Return (x, y) of the center of cell containing provided text 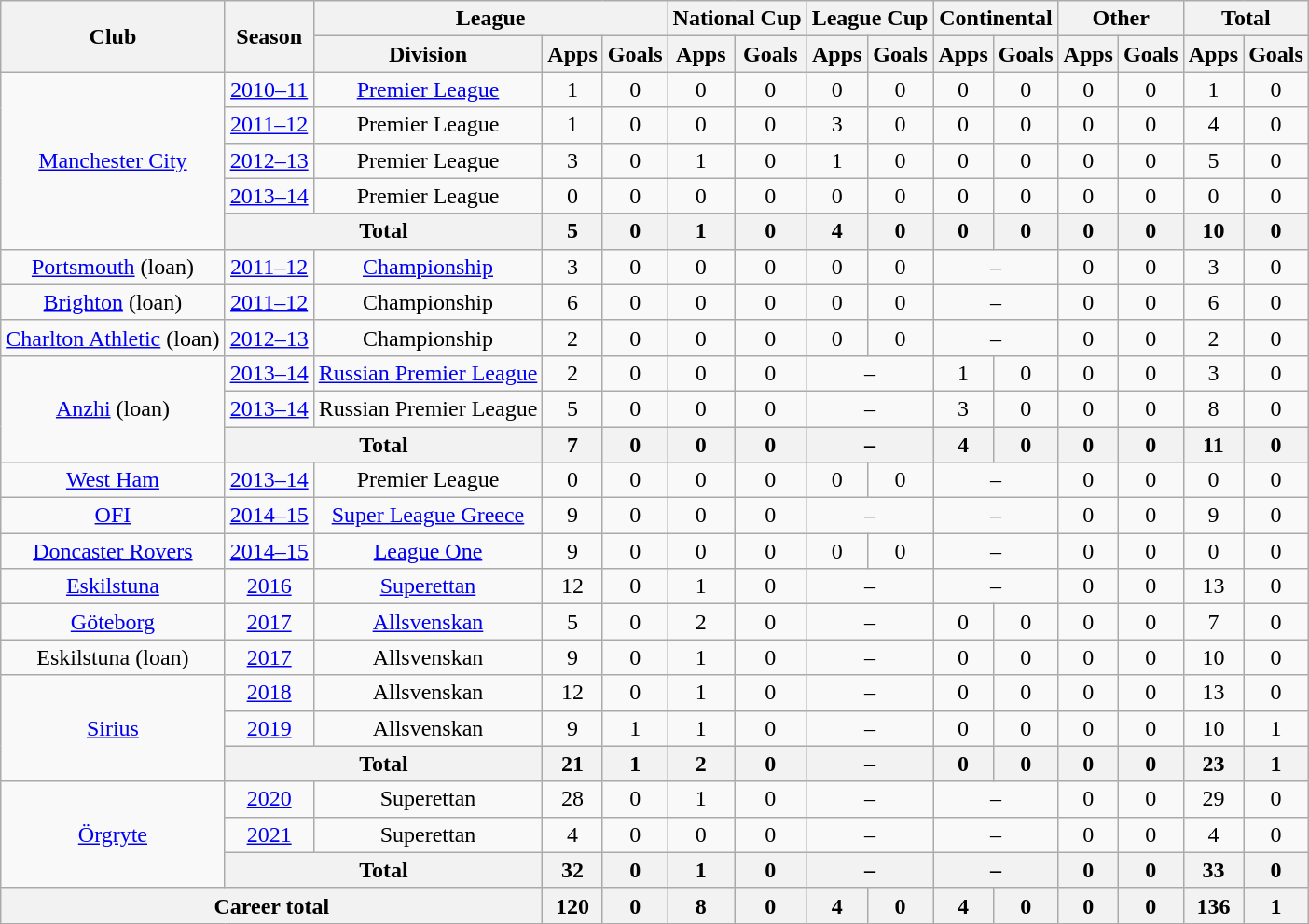
28 (572, 799)
2020 (269, 799)
League One (428, 551)
2021 (269, 834)
Göteborg (113, 622)
League (490, 19)
Brighton (loan) (113, 302)
2016 (269, 586)
League Cup (870, 19)
33 (1213, 870)
Örgryte (113, 834)
Division (428, 54)
OFI (113, 516)
120 (572, 905)
Super League Greece (428, 516)
National Cup (737, 19)
Eskilstuna (113, 586)
Sirius (113, 728)
Doncaster Rovers (113, 551)
Season (269, 36)
Anzhi (loan) (113, 408)
Club (113, 36)
2018 (269, 693)
29 (1213, 799)
West Ham (113, 480)
Charlton Athletic (loan) (113, 338)
Continental (996, 19)
Portsmouth (loan) (113, 267)
32 (572, 870)
23 (1213, 764)
Career total (272, 905)
136 (1213, 905)
Manchester City (113, 160)
Other (1121, 19)
Eskilstuna (loan) (113, 657)
21 (572, 764)
11 (1213, 445)
2010–11 (269, 90)
2019 (269, 728)
